Search for the cell housing the specified text and yield its (x, y) center coordinate. 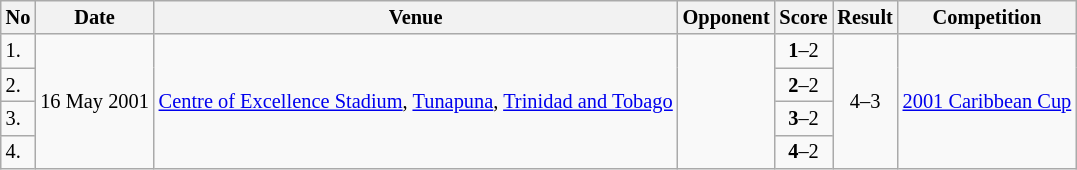
Score (804, 17)
Competition (987, 17)
2. (18, 85)
4–3 (864, 102)
1. (18, 51)
4–2 (804, 152)
Date (94, 17)
3. (18, 118)
Result (864, 17)
4. (18, 152)
3–2 (804, 118)
2–2 (804, 85)
Centre of Excellence Stadium, Tunapuna, Trinidad and Tobago (416, 102)
Venue (416, 17)
No (18, 17)
Opponent (726, 17)
16 May 2001 (94, 102)
1–2 (804, 51)
2001 Caribbean Cup (987, 102)
